Detect which cell encompasses the target text, then output its (x, y) center coordinate. 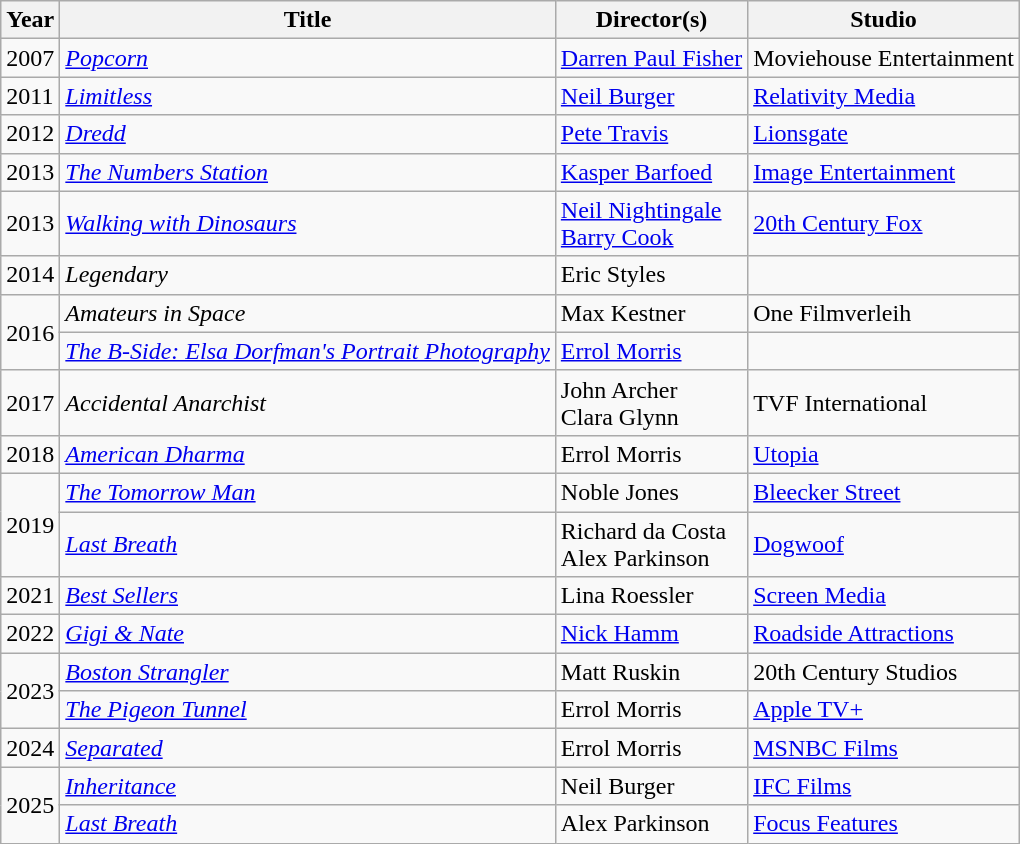
The Numbers Station (308, 172)
Title (308, 20)
Focus Features (884, 824)
Gigi & Nate (308, 634)
Director(s) (651, 20)
Best Sellers (308, 596)
Image Entertainment (884, 172)
2019 (30, 524)
Lionsgate (884, 134)
Kasper Barfoed (651, 172)
The Pigeon Tunnel (308, 710)
Matt Ruskin (651, 672)
Separated (308, 748)
Relativity Media (884, 96)
2007 (30, 58)
2014 (30, 275)
20th Century Studios (884, 672)
Accidental Anarchist (308, 402)
Boston Strangler (308, 672)
Screen Media (884, 596)
2025 (30, 805)
Pete Travis (651, 134)
Eric Styles (651, 275)
John ArcherClara Glynn (651, 402)
Year (30, 20)
2022 (30, 634)
Darren Paul Fisher (651, 58)
IFC Films (884, 786)
Bleecker Street (884, 492)
2011 (30, 96)
2016 (30, 332)
2024 (30, 748)
Max Kestner (651, 313)
Dogwoof (884, 544)
Alex Parkinson (651, 824)
2021 (30, 596)
Inheritance (308, 786)
Walking with Dinosaurs (308, 224)
Amateurs in Space (308, 313)
MSNBC Films (884, 748)
Legendary (308, 275)
Utopia (884, 454)
Limitless (308, 96)
The Tomorrow Man (308, 492)
2018 (30, 454)
TVF International (884, 402)
Neil NightingaleBarry Cook (651, 224)
Dredd (308, 134)
Moviehouse Entertainment (884, 58)
2012 (30, 134)
Noble Jones (651, 492)
One Filmverleih (884, 313)
Apple TV+ (884, 710)
2017 (30, 402)
Richard da CostaAlex Parkinson (651, 544)
2023 (30, 691)
Popcorn (308, 58)
Roadside Attractions (884, 634)
Lina Roessler (651, 596)
Studio (884, 20)
The B-Side: Elsa Dorfman's Portrait Photography (308, 351)
20th Century Fox (884, 224)
Nick Hamm (651, 634)
American Dharma (308, 454)
